Search for the cell housing the specified text and yield its (x, y) center coordinate. 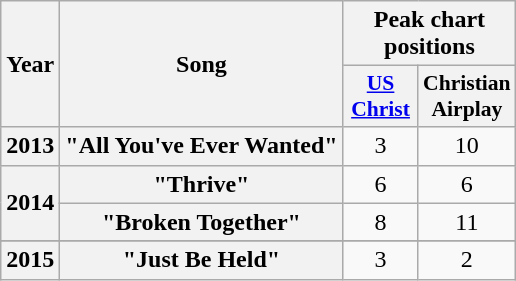
"All You've Ever Wanted" (202, 146)
10 (467, 146)
Christian Airplay (467, 96)
"Just Be Held" (202, 260)
Peak chart positions (430, 34)
8 (380, 222)
2 (467, 260)
Year (30, 64)
US Christ (380, 96)
"Broken Together" (202, 222)
Song (202, 64)
2015 (30, 260)
11 (467, 222)
2014 (30, 203)
2013 (30, 146)
"Thrive" (202, 184)
